Capture the cell that displays the provided text and extract its [x, y] central coordinate. 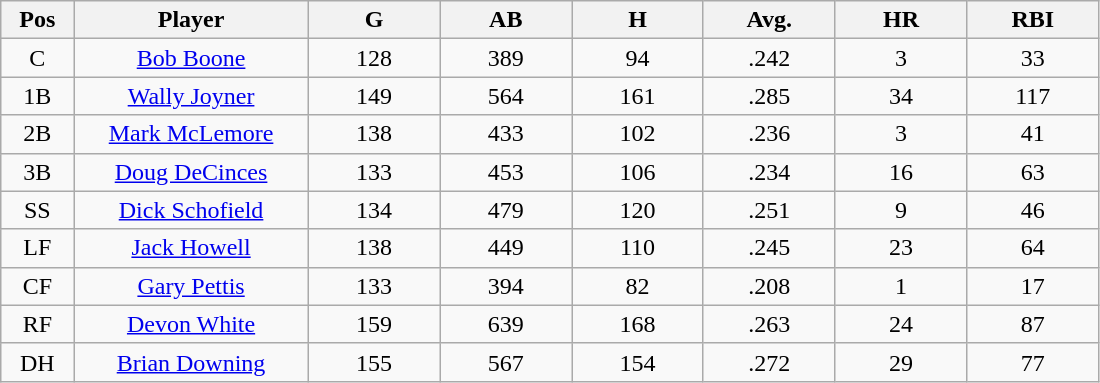
639 [506, 324]
3B [38, 172]
567 [506, 362]
134 [374, 210]
33 [1033, 58]
154 [638, 362]
H [638, 20]
94 [638, 58]
LF [38, 248]
161 [638, 96]
24 [901, 324]
.236 [769, 134]
Brian Downing [191, 362]
106 [638, 172]
34 [901, 96]
Pos [38, 20]
.285 [769, 96]
41 [1033, 134]
G [374, 20]
Bob Boone [191, 58]
77 [1033, 362]
29 [901, 362]
453 [506, 172]
Player [191, 20]
Mark McLemore [191, 134]
120 [638, 210]
.242 [769, 58]
1B [38, 96]
87 [1033, 324]
564 [506, 96]
.251 [769, 210]
C [38, 58]
HR [901, 20]
102 [638, 134]
155 [374, 362]
RF [38, 324]
394 [506, 286]
449 [506, 248]
Avg. [769, 20]
168 [638, 324]
.272 [769, 362]
RBI [1033, 20]
Wally Joyner [191, 96]
.208 [769, 286]
Jack Howell [191, 248]
479 [506, 210]
1 [901, 286]
Gary Pettis [191, 286]
63 [1033, 172]
.263 [769, 324]
Doug DeCinces [191, 172]
.234 [769, 172]
110 [638, 248]
AB [506, 20]
389 [506, 58]
46 [1033, 210]
82 [638, 286]
CF [38, 286]
117 [1033, 96]
159 [374, 324]
149 [374, 96]
Dick Schofield [191, 210]
9 [901, 210]
16 [901, 172]
2B [38, 134]
DH [38, 362]
SS [38, 210]
.245 [769, 248]
23 [901, 248]
128 [374, 58]
433 [506, 134]
64 [1033, 248]
17 [1033, 286]
Devon White [191, 324]
